Return (X, Y) of the center of cell containing provided text 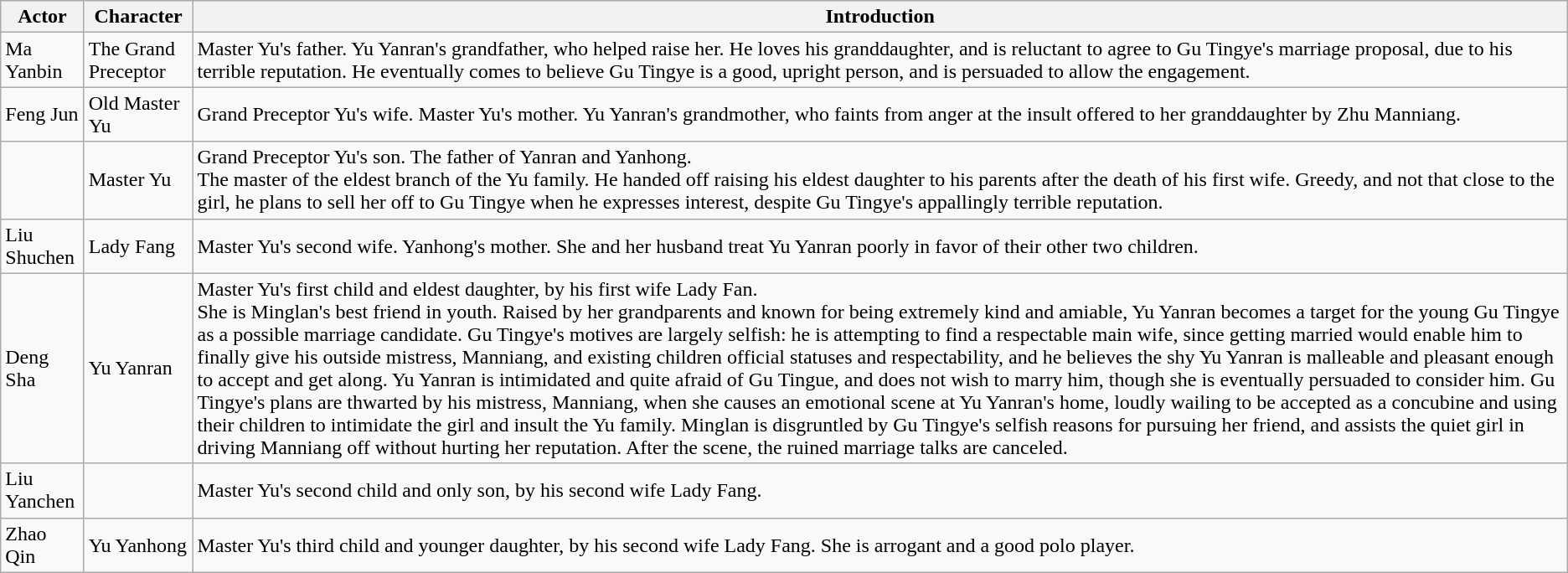
Zhao Qin (42, 545)
Actor (42, 17)
Master Yu (138, 180)
Master Yu's second child and only son, by his second wife Lady Fang. (879, 491)
The Grand Preceptor (138, 60)
Deng Sha (42, 369)
Ma Yanbin (42, 60)
Master Yu's third child and younger daughter, by his second wife Lady Fang. She is arrogant and a good polo player. (879, 545)
Liu Shuchen (42, 246)
Yu Yanran (138, 369)
Introduction (879, 17)
Master Yu's second wife. Yanhong's mother. She and her husband treat Yu Yanran poorly in favor of their other two children. (879, 246)
Old Master Yu (138, 114)
Liu Yanchen (42, 491)
Feng Jun (42, 114)
Character (138, 17)
Lady Fang (138, 246)
Yu Yanhong (138, 545)
